Find where the given text appears and provide that cell's center as (x, y) coordinate. 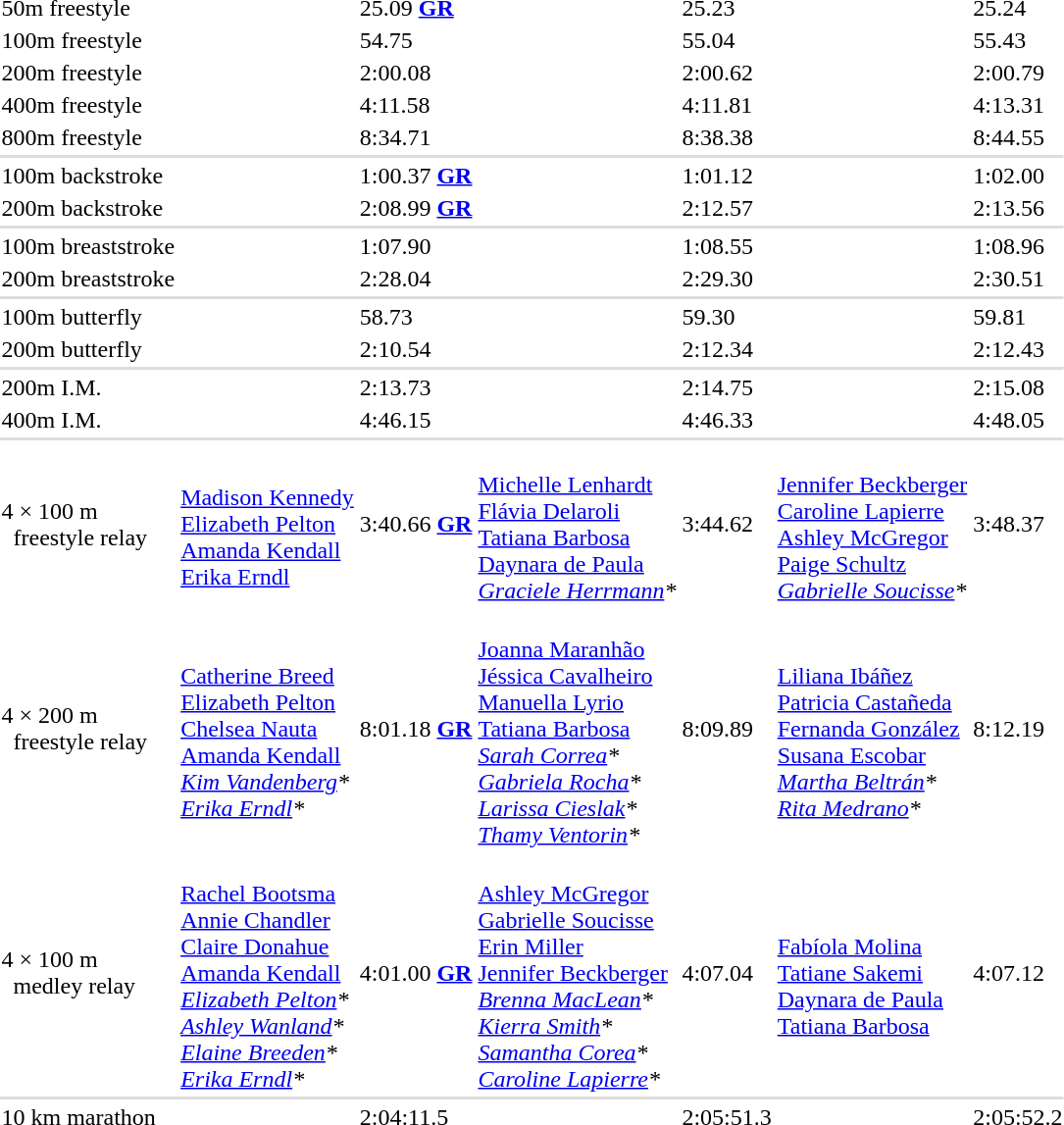
1:08.96 (1018, 246)
200m butterfly (88, 349)
Ashley McGregorGabrielle SoucisseErin MillerJennifer Beckberger Brenna MacLean*Kierra Smith*Samantha Corea*Caroline Lapierre* (577, 973)
8:09.89 (727, 729)
55.04 (727, 40)
4 × 100 m freestyle relay (88, 524)
Liliana Ibáñez Patricia Castañeda Fernanda GonzálezSusana Escobar Martha Beltrán*Rita Medrano* (872, 729)
1:08.55 (727, 246)
2:12.34 (727, 349)
4:07.12 (1018, 973)
200m backstroke (88, 208)
100m backstroke (88, 176)
54.75 (416, 40)
Rachel BootsmaAnnie ChandlerClaire DonahueAmanda Kendall Elizabeth Pelton*Ashley Wanland*Elaine Breeden*Erika Erndl* (268, 973)
200m breaststroke (88, 279)
2:00.62 (727, 73)
4:48.05 (1018, 420)
8:38.38 (727, 137)
Jennifer Beckberger Caroline LapierreAshley McGregorPaige Schultz Gabrielle Soucisse* (872, 524)
2:28.04 (416, 279)
4:11.81 (727, 105)
8:34.71 (416, 137)
Joanna Maranhão Jéssica Cavalheiro Manuella LyrioTatiana Barbosa Sarah Correa*Gabriela Rocha* Larissa Cieslak*Thamy Ventorin* (577, 729)
8:01.18 GR (416, 729)
1:07.90 (416, 246)
400m I.M. (88, 420)
3:44.62 (727, 524)
2:29.30 (727, 279)
3:48.37 (1018, 524)
59.30 (727, 317)
2:15.08 (1018, 387)
59.81 (1018, 317)
2:13.73 (416, 387)
3:40.66 GR (416, 524)
2:13.56 (1018, 208)
55.43 (1018, 40)
2:14.75 (727, 387)
2:30.51 (1018, 279)
4:46.33 (727, 420)
2:12.43 (1018, 349)
1:02.00 (1018, 176)
4:13.31 (1018, 105)
Fabíola MolinaTatiane SakemiDaynara de PaulaTatiana Barbosa (872, 973)
200m I.M. (88, 387)
4:07.04 (727, 973)
Catherine Breed Elizabeth Pelton Chelsea NautaAmanda Kendall Kim Vandenberg*Erika Erndl* (268, 729)
2:10.54 (416, 349)
100m breaststroke (88, 246)
Madison Kennedy Elizabeth Pelton Amanda Kendall Erika Erndl (268, 524)
Michelle LenhardtFlávia DelaroliTatiana BarbosaDaynara de Paula Graciele Herrmann* (577, 524)
4:01.00 GR (416, 973)
1:01.12 (727, 176)
2:08.99 GR (416, 208)
200m freestyle (88, 73)
800m freestyle (88, 137)
2:00.08 (416, 73)
8:12.19 (1018, 729)
8:44.55 (1018, 137)
100m freestyle (88, 40)
2:00.79 (1018, 73)
4 × 100 m medley relay (88, 973)
58.73 (416, 317)
100m butterfly (88, 317)
1:00.37 GR (416, 176)
2:12.57 (727, 208)
400m freestyle (88, 105)
4:46.15 (416, 420)
4 × 200 m freestyle relay (88, 729)
4:11.58 (416, 105)
